Locate the cell with the specified text and output its [x, y] center coordinate. 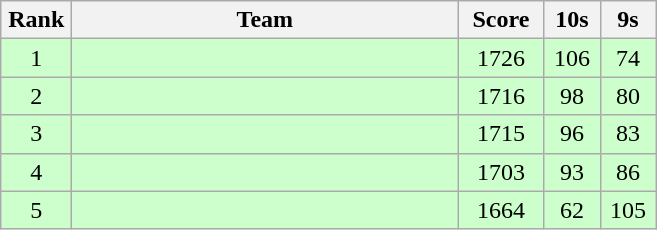
106 [572, 58]
4 [36, 172]
1664 [501, 210]
1716 [501, 96]
3 [36, 134]
62 [572, 210]
80 [628, 96]
96 [572, 134]
Rank [36, 20]
1703 [501, 172]
74 [628, 58]
1 [36, 58]
1715 [501, 134]
10s [572, 20]
93 [572, 172]
1726 [501, 58]
9s [628, 20]
Score [501, 20]
83 [628, 134]
Team [265, 20]
5 [36, 210]
105 [628, 210]
86 [628, 172]
98 [572, 96]
2 [36, 96]
